Scan for the cell matching the given text and deliver its (x, y) coordinate at center. 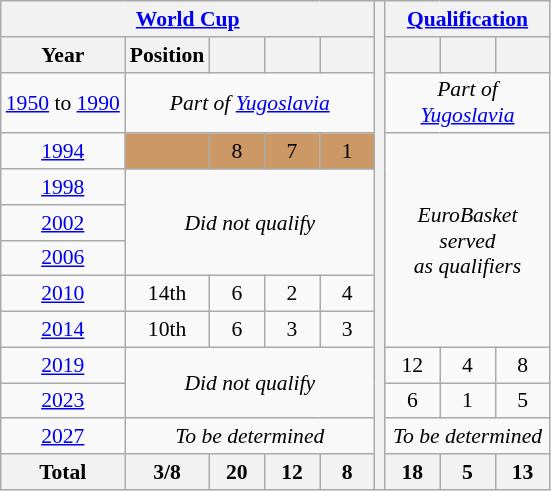
1998 (63, 187)
3/8 (167, 472)
2 (292, 294)
10th (167, 330)
Year (63, 55)
2014 (63, 330)
Qualification (468, 19)
2010 (63, 294)
18 (412, 472)
2002 (63, 223)
World Cup (188, 19)
2019 (63, 365)
7 (292, 152)
Position (167, 55)
1950 to 1990 (63, 102)
13 (522, 472)
1994 (63, 152)
2023 (63, 401)
2006 (63, 258)
EuroBasket servedas qualifiers (468, 241)
14th (167, 294)
Total (63, 472)
2027 (63, 437)
20 (236, 472)
